Scan for the cell matching the given text and deliver its [x, y] coordinate at center. 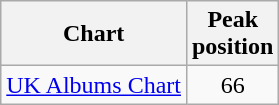
Chart [94, 34]
66 [232, 85]
UK Albums Chart [94, 85]
Peakposition [232, 34]
